Extract the [X, Y] coordinate from the center of the cell holding the provided text.  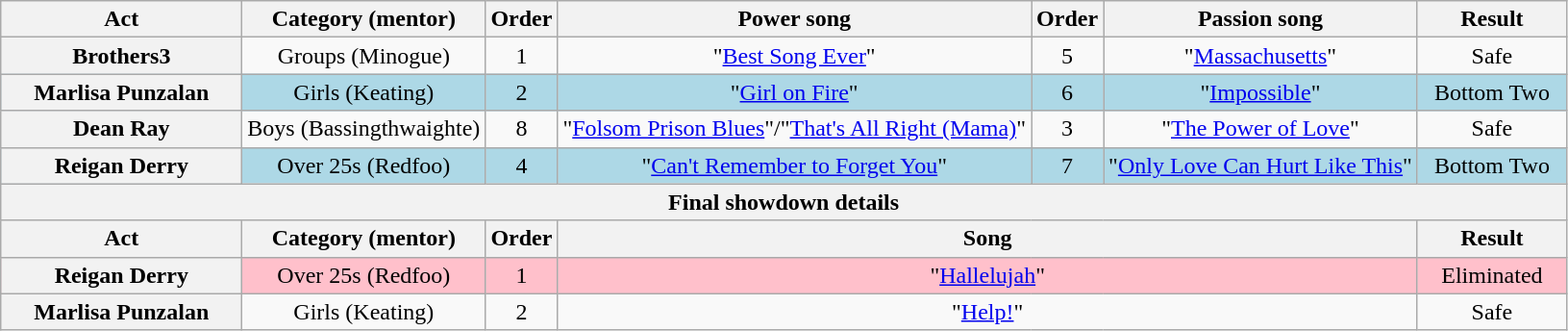
Song [987, 239]
Boys (Bassingthwaighte) [363, 129]
"Only Love Can Hurt Like This" [1261, 165]
5 [1067, 56]
Brothers3 [121, 56]
4 [521, 165]
Dean Ray [121, 129]
"Help!" [987, 312]
6 [1067, 92]
Power song [794, 19]
8 [521, 129]
"The Power of Love" [1261, 129]
3 [1067, 129]
"Girl on Fire" [794, 92]
Passion song [1261, 19]
"Can't Remember to Forget You" [794, 165]
Eliminated [1492, 275]
"Massachusetts" [1261, 56]
"Impossible" [1261, 92]
"Best Song Ever" [794, 56]
"Folsom Prison Blues"/"That's All Right (Mama)" [794, 129]
Groups (Minogue) [363, 56]
7 [1067, 165]
Final showdown details [784, 202]
"Hallelujah" [987, 275]
